Search for the cell housing the specified text and yield its (X, Y) center coordinate. 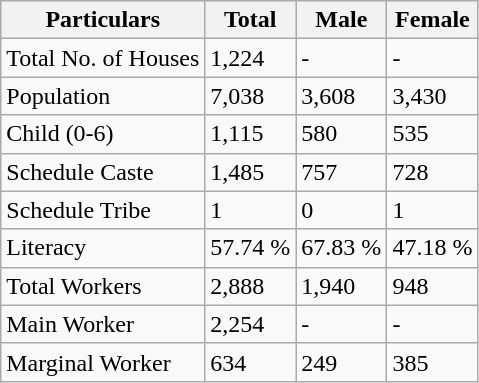
728 (432, 172)
1,115 (250, 134)
47.18 % (432, 248)
Marginal Worker (103, 362)
Child (0-6) (103, 134)
Total (250, 20)
535 (432, 134)
Main Worker (103, 324)
757 (342, 172)
1,485 (250, 172)
Population (103, 96)
948 (432, 286)
Total Workers (103, 286)
Schedule Caste (103, 172)
67.83 % (342, 248)
249 (342, 362)
7,038 (250, 96)
Female (432, 20)
385 (432, 362)
1,940 (342, 286)
2,888 (250, 286)
Male (342, 20)
1,224 (250, 58)
634 (250, 362)
580 (342, 134)
Total No. of Houses (103, 58)
Literacy (103, 248)
Particulars (103, 20)
57.74 % (250, 248)
0 (342, 210)
2,254 (250, 324)
3,608 (342, 96)
3,430 (432, 96)
Schedule Tribe (103, 210)
